Locate the cell with the specified text and output its [x, y] center coordinate. 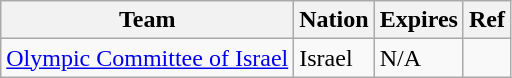
Team [148, 20]
Nation [334, 20]
N/A [418, 58]
Ref [486, 20]
Olympic Committee of Israel [148, 58]
Expires [418, 20]
Israel [334, 58]
